From the cell containing the given text, extract its center point as (x, y) coordinate. 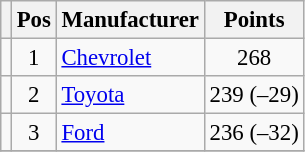
Points (254, 20)
Toyota (130, 95)
239 (–29) (254, 95)
3 (34, 133)
Pos (34, 20)
1 (34, 58)
Ford (130, 133)
2 (34, 95)
Chevrolet (130, 58)
Manufacturer (130, 20)
268 (254, 58)
236 (–32) (254, 133)
